Locate the cell with the specified text and output its (X, Y) center coordinate. 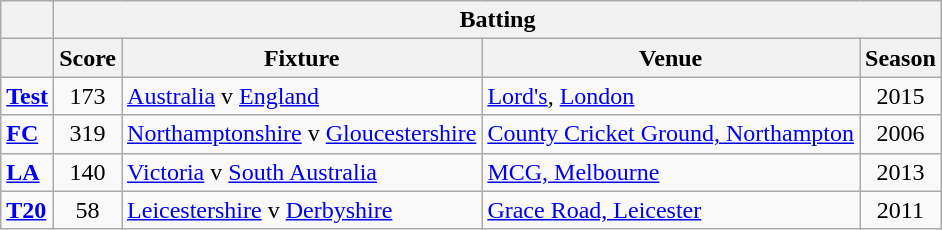
2011 (901, 210)
2013 (901, 172)
173 (88, 96)
FC (28, 134)
Lord's, London (671, 96)
Season (901, 58)
Batting (498, 20)
County Cricket Ground, Northampton (671, 134)
Victoria v South Australia (302, 172)
Venue (671, 58)
Australia v England (302, 96)
140 (88, 172)
LA (28, 172)
2015 (901, 96)
MCG, Melbourne (671, 172)
Test (28, 96)
Northamptonshire v Gloucestershire (302, 134)
Fixture (302, 58)
Leicestershire v Derbyshire (302, 210)
2006 (901, 134)
T20 (28, 210)
319 (88, 134)
58 (88, 210)
Score (88, 58)
Grace Road, Leicester (671, 210)
